Return [X, Y] of the center of cell containing provided text 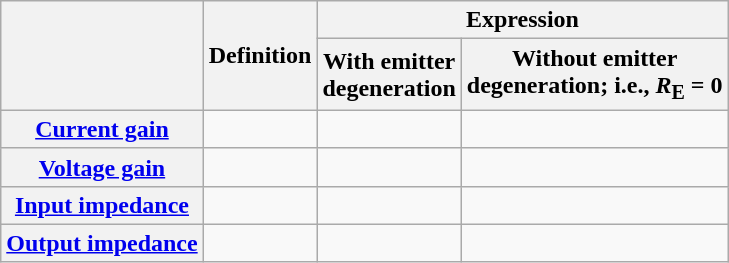
Expression [522, 20]
Current gain [102, 129]
With emitter degeneration [389, 74]
Definition [260, 56]
Without emitter degeneration; i.e., RE = 0 [594, 74]
Voltage gain [102, 167]
Output impedance [102, 243]
Input impedance [102, 205]
